Pinpoint the cell where the given text exists, returning its (x, y) midpoint coordinate. 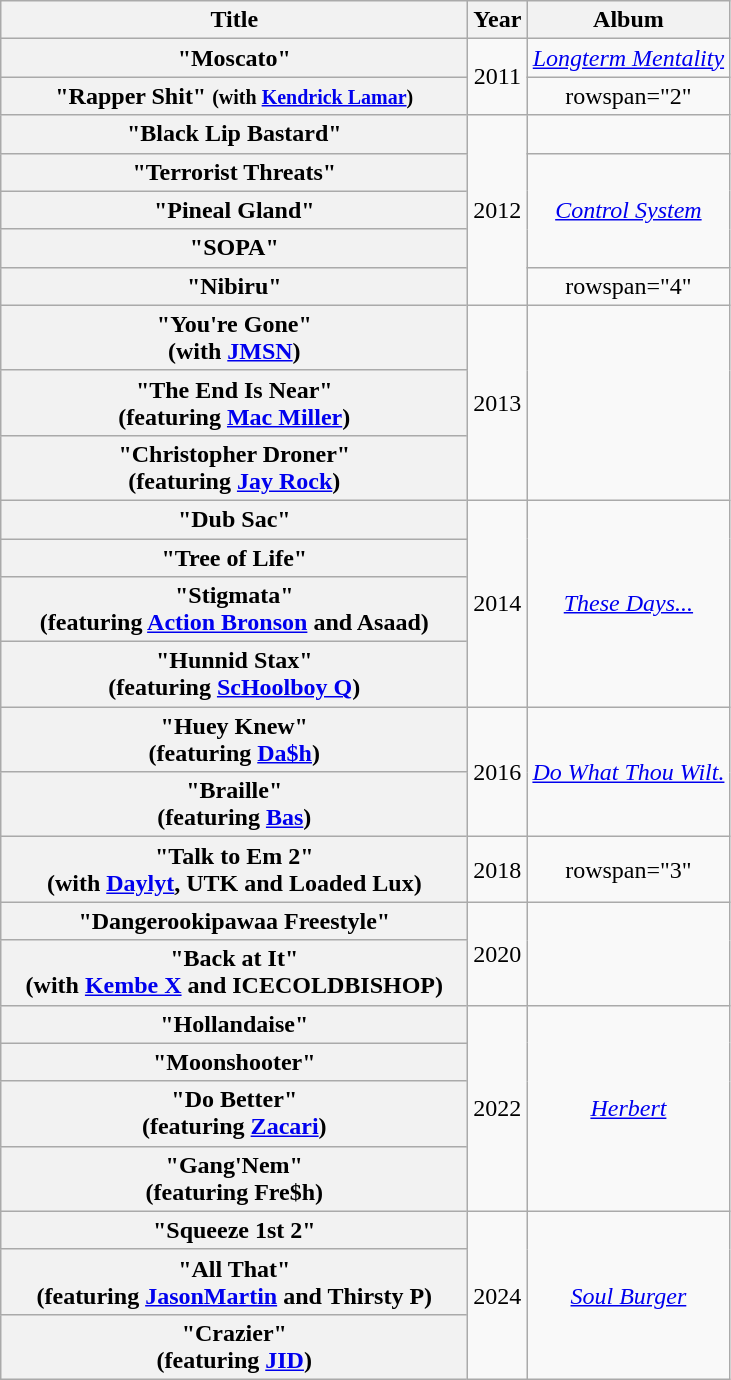
"Huey Knew"(featuring Da$h) (234, 740)
"Back at It"(with Kembe X and ICECOLDBISHOP) (234, 972)
Do What Thou Wilt. (628, 772)
"SOPA" (234, 248)
"Do Better"(featuring Zacari) (234, 1114)
2012 (498, 210)
"All That"(featuring JasonMartin and Thirsty P) (234, 1282)
These Days... (628, 603)
2016 (498, 772)
"Moscato" (234, 58)
"You're Gone"(with JMSN) (234, 338)
2020 (498, 954)
"Dub Sac" (234, 519)
"Black Lip Bastard" (234, 134)
rowspan="2" (628, 96)
Herbert (628, 1108)
"Pineal Gland" (234, 210)
Soul Burger (628, 1295)
"Nibiru" (234, 286)
"Christopher Droner"(featuring Jay Rock) (234, 468)
rowspan="4" (628, 286)
"Terrorist Threats" (234, 172)
2013 (498, 402)
"Talk to Em 2"(with Daylyt, UTK and Loaded Lux) (234, 870)
2011 (498, 77)
"Braille"(featuring Bas) (234, 804)
"Dangerookipawaa Freestyle" (234, 921)
rowspan="3" (628, 870)
"Squeeze 1st 2" (234, 1230)
Title (234, 20)
"Rapper Shit" (with Kendrick Lamar) (234, 96)
"Hunnid Stax"(featuring ScHoolboy Q) (234, 674)
Album (628, 20)
"Stigmata"(featuring Action Bronson and Asaad) (234, 610)
"Crazier"(featuring JID) (234, 1346)
"Moonshooter" (234, 1062)
"Tree of Life" (234, 557)
"Hollandaise" (234, 1024)
Year (498, 20)
2018 (498, 870)
2022 (498, 1108)
2024 (498, 1295)
"The End Is Near"(featuring Mac Miller) (234, 402)
Control System (628, 210)
Longterm Mentality (628, 58)
"Gang'Nem"(featuring Fre$h) (234, 1178)
2014 (498, 603)
